Provide the (x, y) coordinate of the cell's center where the given text is located.  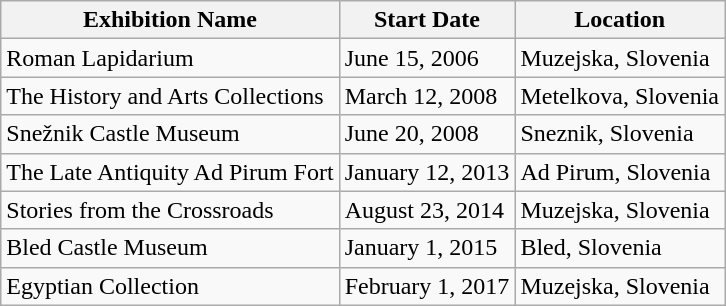
Start Date (427, 20)
January 1, 2015 (427, 248)
Location (620, 20)
The History and Arts Collections (170, 96)
Snežnik Castle Museum (170, 134)
Bled, Slovenia (620, 248)
Ad Pirum, Slovenia (620, 172)
Stories from the Crossroads (170, 210)
The Late Antiquity Ad Pirum Fort (170, 172)
June 20, 2008 (427, 134)
February 1, 2017 (427, 286)
Egyptian Collection (170, 286)
June 15, 2006 (427, 58)
Sneznik, Slovenia (620, 134)
August 23, 2014 (427, 210)
Exhibition Name (170, 20)
January 12, 2013 (427, 172)
Metelkova, Slovenia (620, 96)
March 12, 2008 (427, 96)
Roman Lapidarium (170, 58)
Bled Castle Museum (170, 248)
